Scan for the cell matching the given text and deliver its [X, Y] coordinate at center. 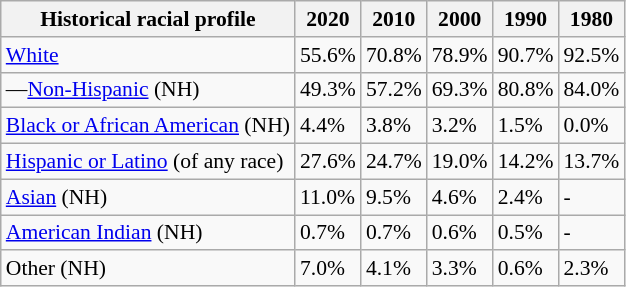
57.2% [394, 90]
2020 [328, 19]
78.9% [460, 55]
55.6% [328, 55]
—Non-Hispanic (NH) [148, 90]
3.8% [394, 126]
1990 [526, 19]
0.5% [526, 233]
4.4% [328, 126]
4.1% [394, 269]
19.0% [460, 162]
27.6% [328, 162]
11.0% [328, 197]
2.4% [526, 197]
90.7% [526, 55]
Hispanic or Latino (of any race) [148, 162]
14.2% [526, 162]
7.0% [328, 269]
White [148, 55]
80.8% [526, 90]
Black or African American (NH) [148, 126]
4.6% [460, 197]
1.5% [526, 126]
9.5% [394, 197]
2000 [460, 19]
3.3% [460, 269]
13.7% [592, 162]
84.0% [592, 90]
2.3% [592, 269]
24.7% [394, 162]
Asian (NH) [148, 197]
Other (NH) [148, 269]
69.3% [460, 90]
2010 [394, 19]
3.2% [460, 126]
0.0% [592, 126]
Historical racial profile [148, 19]
American Indian (NH) [148, 233]
49.3% [328, 90]
92.5% [592, 55]
1980 [592, 19]
70.8% [394, 55]
